Search for the cell housing the specified text and yield its [x, y] center coordinate. 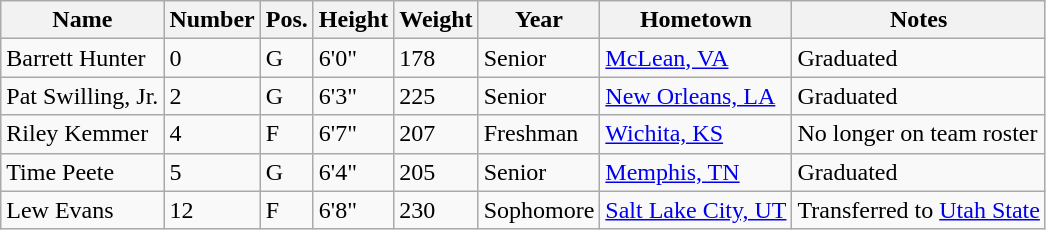
5 [212, 172]
Weight [436, 20]
178 [436, 58]
Riley Kemmer [82, 134]
6'3" [353, 96]
0 [212, 58]
Year [539, 20]
Lew Evans [82, 210]
6'8" [353, 210]
No longer on team roster [918, 134]
6'4" [353, 172]
225 [436, 96]
Freshman [539, 134]
Memphis, TN [696, 172]
Time Peete [82, 172]
6'0" [353, 58]
6'7" [353, 134]
Pos. [286, 20]
12 [212, 210]
Transferred to Utah State [918, 210]
Height [353, 20]
Pat Swilling, Jr. [82, 96]
Barrett Hunter [82, 58]
4 [212, 134]
Sophomore [539, 210]
230 [436, 210]
Salt Lake City, UT [696, 210]
2 [212, 96]
Hometown [696, 20]
Number [212, 20]
New Orleans, LA [696, 96]
Name [82, 20]
McLean, VA [696, 58]
Wichita, KS [696, 134]
Notes [918, 20]
207 [436, 134]
205 [436, 172]
